Output the (x, y) coordinate of the center of the cell containing the given text.  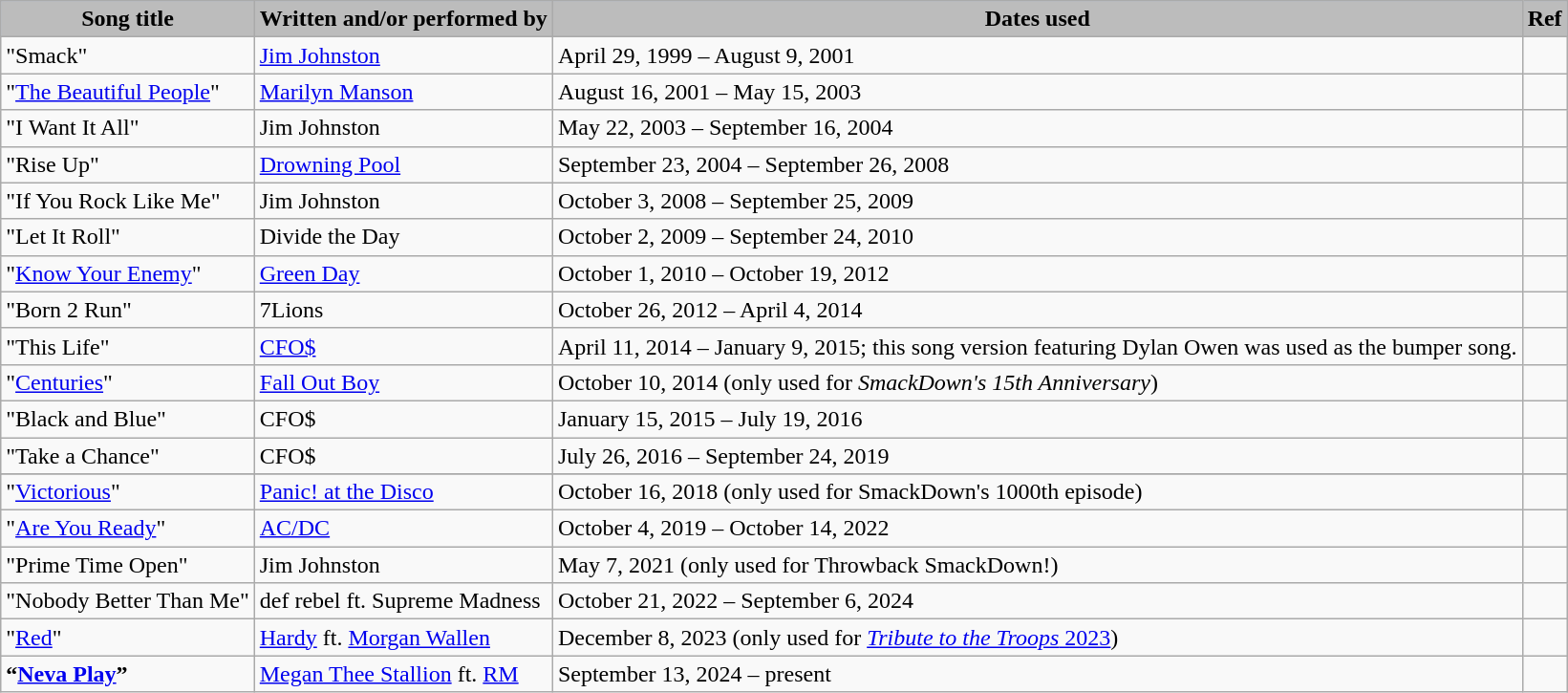
"Black and Blue" (128, 419)
Hardy ft. Morgan Wallen (403, 638)
Panic! at the Disco (403, 492)
January 15, 2015 – July 19, 2016 (1038, 419)
"Red" (128, 638)
Megan Thee Stallion ft. RM (403, 674)
October 4, 2019 – October 14, 2022 (1038, 529)
Song title (128, 19)
"Know Your Enemy" (128, 273)
August 16, 2001 – May 15, 2003 (1038, 92)
Divide the Day (403, 237)
"Born 2 Run" (128, 310)
Marilyn Manson (403, 92)
April 29, 1999 – August 9, 2001 (1038, 55)
October 10, 2014 (only used for SmackDown's 15th Anniversary) (1038, 382)
"If You Rock Like Me" (128, 201)
October 21, 2022 – September 6, 2024 (1038, 601)
"Are You Ready" (128, 529)
"Nobody Better Than Me" (128, 601)
May 7, 2021 (only used for Throwback SmackDown!) (1038, 565)
"Rise Up" (128, 164)
October 26, 2012 – April 4, 2014 (1038, 310)
July 26, 2016 – September 24, 2019 (1038, 456)
October 3, 2008 – September 25, 2009 (1038, 201)
"The Beautiful People" (128, 92)
Fall Out Boy (403, 382)
AC/DC (403, 529)
"Let It Roll" (128, 237)
def rebel ft. Supreme Madness (403, 601)
"Smack" (128, 55)
October 1, 2010 – October 19, 2012 (1038, 273)
October 2, 2009 – September 24, 2010 (1038, 237)
Green Day (403, 273)
April 11, 2014 – January 9, 2015; this song version featuring Dylan Owen was used as the bumper song. (1038, 346)
May 22, 2003 – September 16, 2004 (1038, 128)
“Neva Play” (128, 674)
Written and/or performed by (403, 19)
"This Life" (128, 346)
"Take a Chance" (128, 456)
Drowning Pool (403, 164)
7Lions (403, 310)
"Prime Time Open" (128, 565)
September 23, 2004 – September 26, 2008 (1038, 164)
September 13, 2024 – present (1038, 674)
October 16, 2018 (only used for SmackDown's 1000th episode) (1038, 492)
Dates used (1038, 19)
Ref (1544, 19)
"I Want It All" (128, 128)
"Victorious" (128, 492)
"Centuries" (128, 382)
December 8, 2023 (only used for Tribute to the Troops 2023) (1038, 638)
